Return [x, y] of the center of cell containing provided text 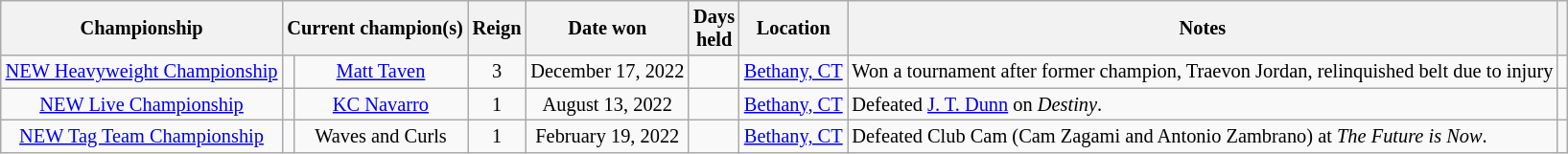
3 [497, 72]
Current champion(s) [374, 28]
February 19, 2022 [607, 136]
Defeated Club Cam (Cam Zagami and Antonio Zambrano) at The Future is Now. [1203, 136]
NEW Tag Team Championship [142, 136]
KC Navarro [381, 104]
Location [794, 28]
Daysheld [714, 28]
NEW Heavyweight Championship [142, 72]
Date won [607, 28]
Won a tournament after former champion, Traevon Jordan, relinquished belt due to injury [1203, 72]
December 17, 2022 [607, 72]
Reign [497, 28]
Matt Taven [381, 72]
August 13, 2022 [607, 104]
Championship [142, 28]
Notes [1203, 28]
NEW Live Championship [142, 104]
Waves and Curls [381, 136]
Defeated J. T. Dunn on Destiny. [1203, 104]
